Extract the (x, y) coordinate from the center of the cell holding the provided text.  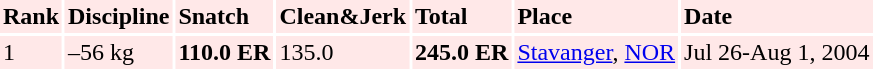
Date (776, 16)
Jul 26-Aug 1, 2004 (776, 52)
Clean&Jerk (342, 16)
Stavanger, NOR (596, 52)
Snatch (224, 16)
1 (31, 52)
Total (462, 16)
Discipline (118, 16)
Place (596, 16)
245.0 ER (462, 52)
–56 kg (118, 52)
Rank (31, 16)
135.0 (342, 52)
110.0 ER (224, 52)
